Find where the given text appears and provide that cell's center as [x, y] coordinate. 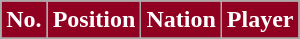
Player [260, 20]
Nation [181, 20]
Position [94, 20]
No. [24, 20]
